Locate the cell with the specified text and output its (x, y) center coordinate. 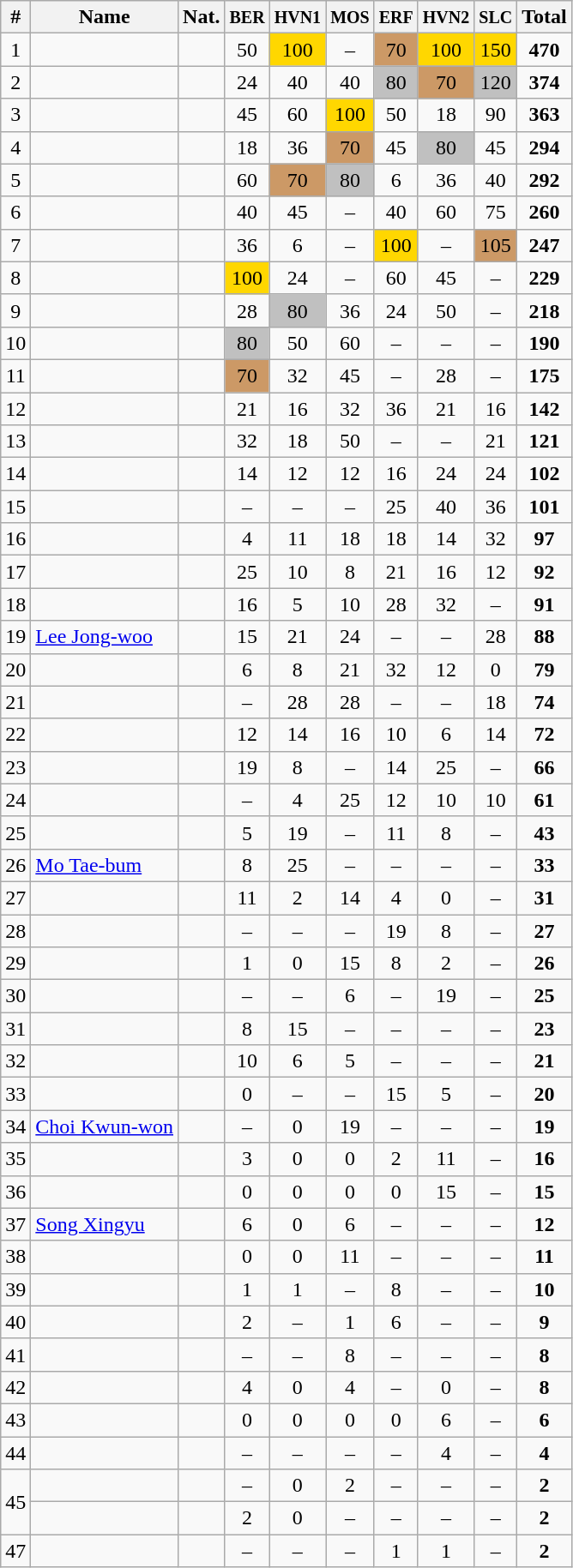
BER (247, 17)
97 (545, 539)
Lee Jong-woo (105, 637)
105 (496, 245)
38 (15, 1257)
247 (545, 245)
47 (15, 1551)
17 (15, 572)
# (15, 17)
74 (545, 702)
363 (545, 115)
101 (545, 507)
72 (545, 735)
292 (545, 180)
142 (545, 409)
7 (15, 245)
35 (15, 1159)
150 (496, 50)
190 (545, 343)
HVN2 (446, 17)
Mo Tae-bum (105, 865)
Name (105, 17)
MOS (350, 17)
HVN1 (298, 17)
102 (545, 474)
79 (545, 670)
44 (15, 1453)
294 (545, 147)
121 (545, 442)
34 (15, 1126)
39 (15, 1289)
ERF (396, 17)
29 (15, 964)
41 (15, 1355)
470 (545, 50)
175 (545, 375)
90 (496, 115)
Song Xingyu (105, 1224)
260 (545, 213)
Total (545, 17)
37 (15, 1224)
66 (545, 767)
92 (545, 572)
120 (496, 82)
13 (15, 442)
42 (15, 1387)
30 (15, 996)
91 (545, 604)
374 (545, 82)
75 (496, 213)
88 (545, 637)
22 (15, 735)
Choi Kwun-won (105, 1126)
SLC (496, 17)
229 (545, 278)
61 (545, 800)
218 (545, 310)
Nat. (202, 17)
